Detect which cell encompasses the target text, then output its [X, Y] center coordinate. 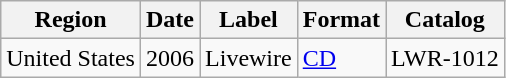
2006 [170, 58]
Label [249, 20]
Catalog [446, 20]
Date [170, 20]
Format [341, 20]
LWR-1012 [446, 58]
CD [341, 58]
United States [71, 58]
Livewire [249, 58]
Region [71, 20]
